Pinpoint the cell where the given text exists, returning its [X, Y] midpoint coordinate. 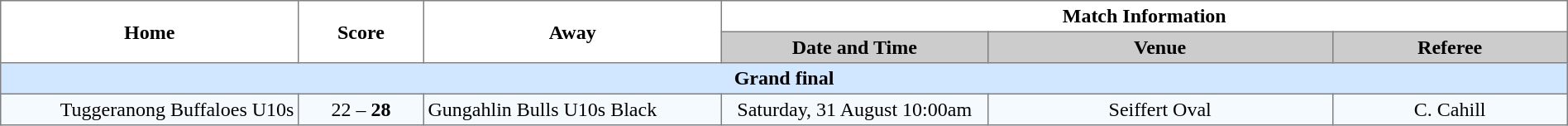
Venue [1159, 47]
Referee [1450, 47]
22 – 28 [361, 109]
Saturday, 31 August 10:00am [854, 109]
Seiffert Oval [1159, 109]
Home [150, 31]
Gungahlin Bulls U10s Black [572, 109]
Grand final [784, 79]
Tuggeranong Buffaloes U10s [150, 109]
Match Information [1145, 17]
Score [361, 31]
Date and Time [854, 47]
Away [572, 31]
C. Cahill [1450, 109]
